Find where the given text appears and provide that cell's center as [X, Y] coordinate. 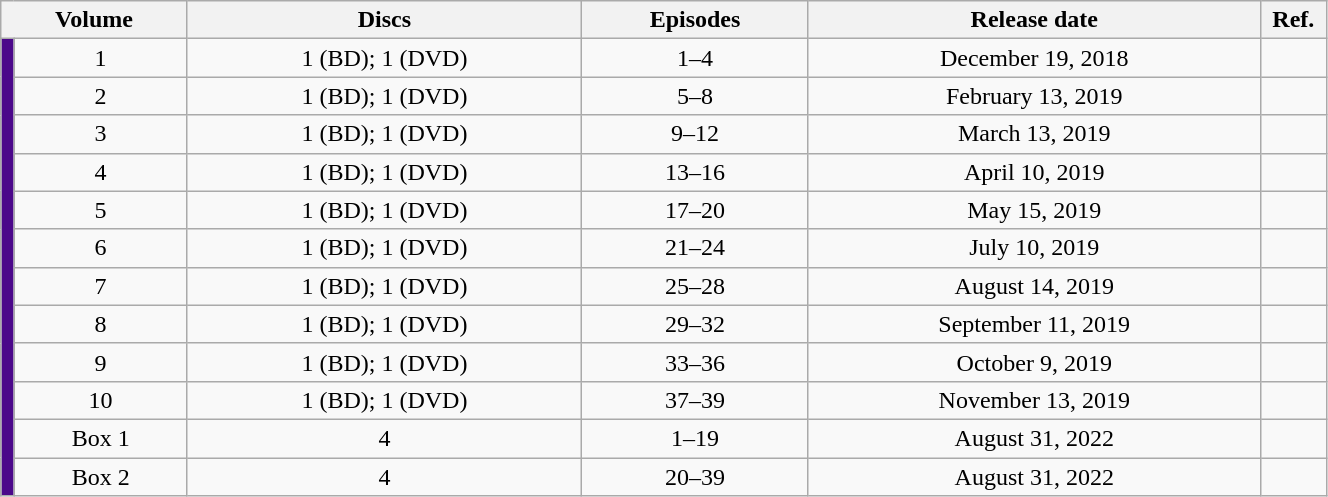
8 [100, 324]
13–16 [696, 172]
5–8 [696, 96]
1–19 [696, 438]
Discs [384, 20]
21–24 [696, 248]
October 9, 2019 [1034, 362]
Box 2 [100, 477]
10 [100, 400]
April 10, 2019 [1034, 172]
November 13, 2019 [1034, 400]
Box 1 [100, 438]
3 [100, 134]
5 [100, 210]
33–36 [696, 362]
20–39 [696, 477]
August 14, 2019 [1034, 286]
September 11, 2019 [1034, 324]
1 [100, 58]
July 10, 2019 [1034, 248]
17–20 [696, 210]
25–28 [696, 286]
9–12 [696, 134]
March 13, 2019 [1034, 134]
Ref. [1293, 20]
Episodes [696, 20]
2 [100, 96]
1–4 [696, 58]
Volume [94, 20]
December 19, 2018 [1034, 58]
9 [100, 362]
37–39 [696, 400]
Release date [1034, 20]
7 [100, 286]
February 13, 2019 [1034, 96]
May 15, 2019 [1034, 210]
6 [100, 248]
29–32 [696, 324]
